Scan for the cell matching the given text and deliver its (x, y) coordinate at center. 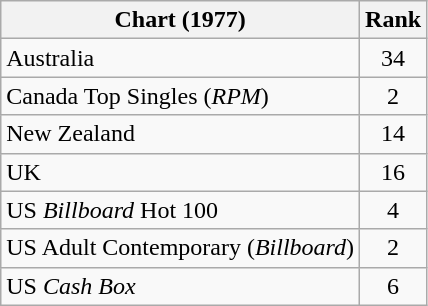
US Cash Box (180, 286)
6 (394, 286)
Rank (394, 20)
Chart (1977) (180, 20)
US Adult Contemporary (Billboard) (180, 248)
14 (394, 134)
Australia (180, 58)
4 (394, 210)
New Zealand (180, 134)
US Billboard Hot 100 (180, 210)
16 (394, 172)
Canada Top Singles (RPM) (180, 96)
UK (180, 172)
34 (394, 58)
